Return (x, y) of the center of cell containing provided text 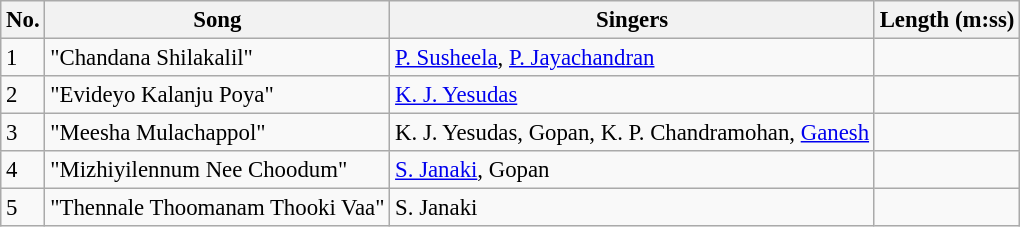
2 (23, 95)
"Meesha Mulachappol" (218, 133)
Singers (632, 20)
"Mizhiyilennum Nee Choodum" (218, 170)
1 (23, 58)
"Thennale Thoomanam Thooki Vaa" (218, 208)
"Evideyo Kalanju Poya" (218, 95)
K. J. Yesudas (632, 95)
S. Janaki (632, 208)
5 (23, 208)
No. (23, 20)
P. Susheela, P. Jayachandran (632, 58)
"Chandana Shilakalil" (218, 58)
Length (m:ss) (946, 20)
3 (23, 133)
Song (218, 20)
K. J. Yesudas, Gopan, K. P. Chandramohan, Ganesh (632, 133)
S. Janaki, Gopan (632, 170)
4 (23, 170)
